Identify which cell holds the provided text, then report its [X, Y] central coordinate. 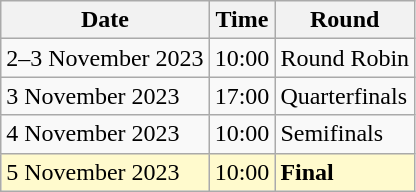
Quarterfinals [345, 96]
17:00 [242, 96]
Semifinals [345, 134]
Round [345, 20]
3 November 2023 [105, 96]
2–3 November 2023 [105, 58]
Final [345, 172]
4 November 2023 [105, 134]
Time [242, 20]
5 November 2023 [105, 172]
Date [105, 20]
Round Robin [345, 58]
